Provide the (x, y) coordinate of the cell's center where the given text is located.  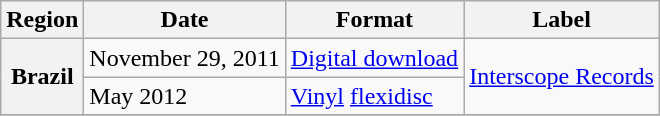
Label (562, 20)
Vinyl flexidisc (374, 96)
Region (42, 20)
Date (184, 20)
Interscope Records (562, 77)
November 29, 2011 (184, 58)
Brazil (42, 77)
May 2012 (184, 96)
Digital download (374, 58)
Format (374, 20)
